Identify which cell holds the provided text, then report its (x, y) central coordinate. 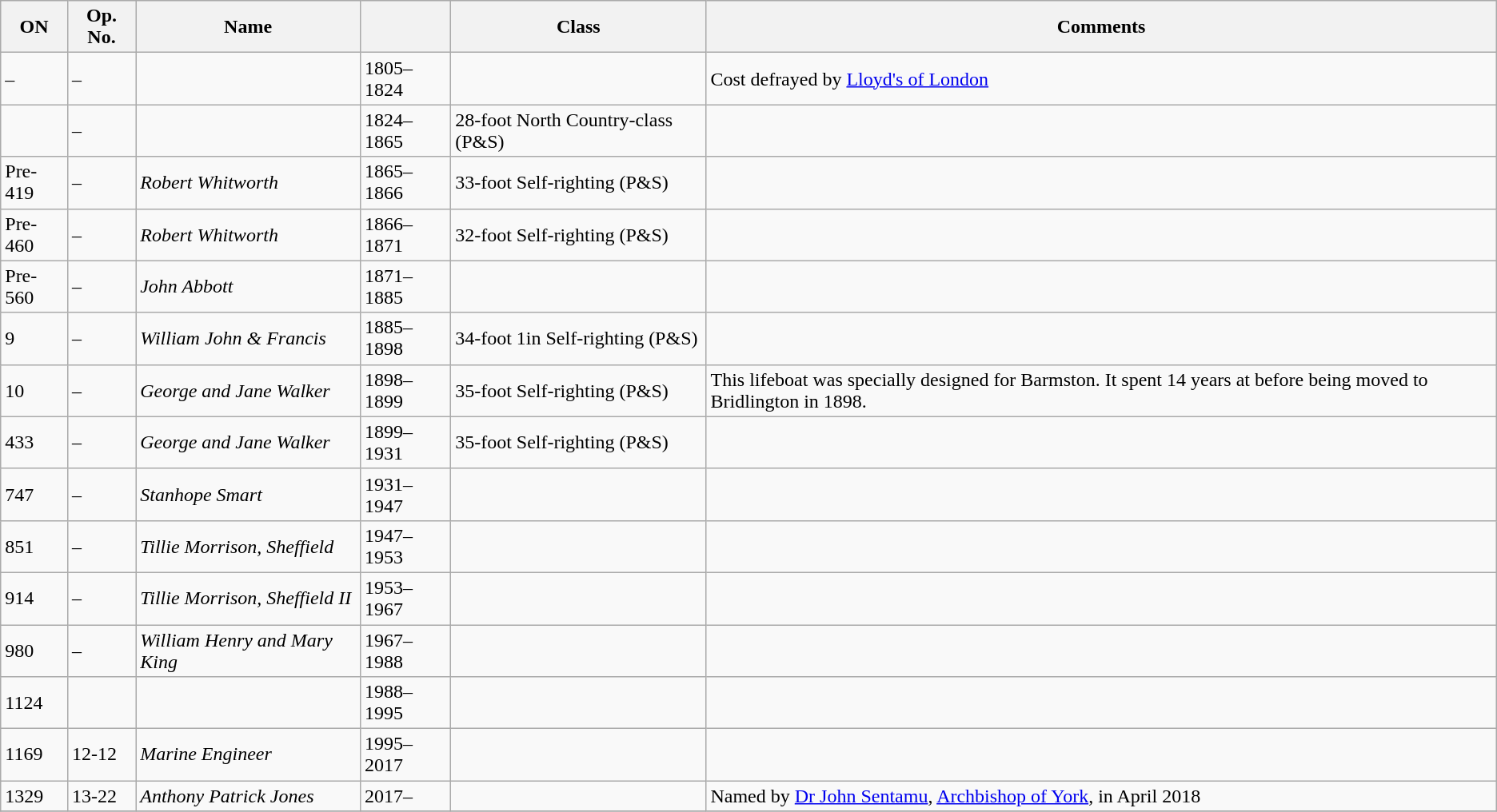
Pre-460 (34, 235)
1329 (34, 796)
1871–1885 (405, 286)
Named by Dr John Sentamu, Archbishop of York, in April 2018 (1101, 796)
1995–2017 (405, 754)
2017– (405, 796)
1805–1824 (405, 78)
433 (34, 443)
This lifeboat was specially designed for Barmston. It spent 14 years at before being moved to Bridlington in 1898. (1101, 390)
9 (34, 339)
851 (34, 547)
Cost defrayed by Lloyd's of London (1101, 78)
1169 (34, 754)
1866–1871 (405, 235)
747 (34, 494)
28-foot North Country-class (P&S) (579, 131)
ON (34, 27)
Comments (1101, 27)
1967–1988 (405, 651)
1931–1947 (405, 494)
Pre-419 (34, 182)
Op. No. (101, 27)
34-foot 1in Self-righting (P&S) (579, 339)
1124 (34, 703)
Name (248, 27)
Tillie Morrison, Sheffield (248, 547)
William Henry and Mary King (248, 651)
1898–1899 (405, 390)
1865–1866 (405, 182)
914 (34, 598)
Anthony Patrick Jones (248, 796)
32-foot Self-righting (P&S) (579, 235)
William John & Francis (248, 339)
1988–1995 (405, 703)
1953–1967 (405, 598)
John Abbott (248, 286)
1885–1898 (405, 339)
980 (34, 651)
1824–1865 (405, 131)
1947–1953 (405, 547)
Class (579, 27)
Pre-560 (34, 286)
12-12 (101, 754)
Tillie Morrison, Sheffield II (248, 598)
Marine Engineer (248, 754)
1899–1931 (405, 443)
10 (34, 390)
33-foot Self-righting (P&S) (579, 182)
13-22 (101, 796)
Stanhope Smart (248, 494)
